From the cell containing the given text, extract its center point as [x, y] coordinate. 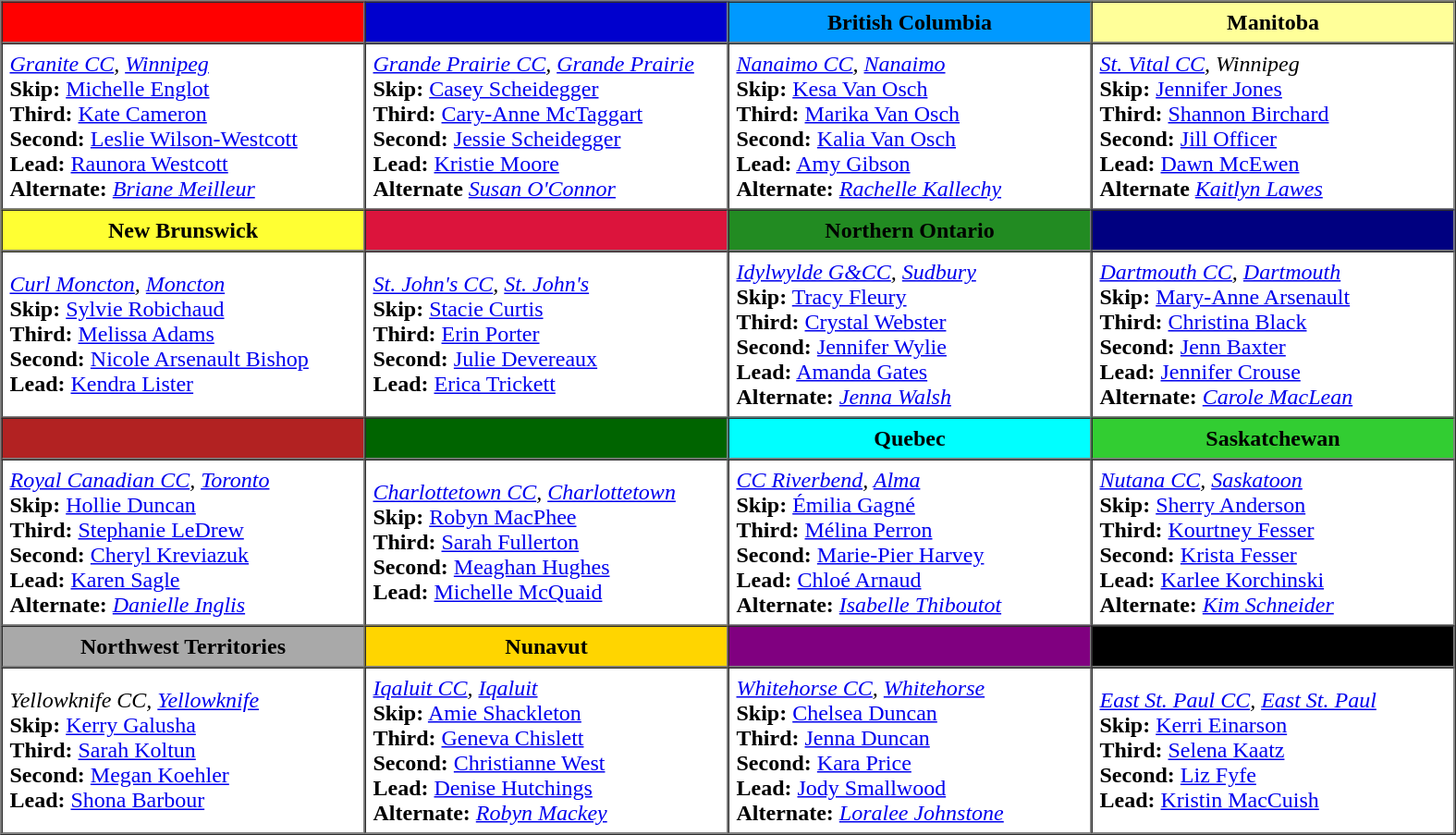
British Columbia [910, 22]
Nutana CC, SaskatoonSkip: Sherry Anderson Third: Kourtney Fesser Second: Krista Fesser Lead: Karlee Korchinski Alternate: Kim Schneider [1272, 542]
Iqaluit CC, IqaluitSkip: Amie Shackleton Third: Geneva Chislett Second: Christianne West Lead: Denise Hutchings Alternate: Robyn Mackey [545, 751]
Nanaimo CC, NanaimoSkip: Kesa Van Osch Third: Marika Van Osch Second: Kalia Van Osch Lead: Amy Gibson Alternate: Rachelle Kallechy [910, 126]
St. Vital CC, WinnipegSkip: Jennifer Jones Third: Shannon Birchard Second: Jill Officer Lead: Dawn McEwen Alternate Kaitlyn Lawes [1272, 126]
Royal Canadian CC, TorontoSkip: Hollie Duncan Third: Stephanie LeDrew Second: Cheryl Kreviazuk Lead: Karen Sagle Alternate: Danielle Inglis [183, 542]
Quebec [910, 438]
CC Riverbend, AlmaSkip: Émilia Gagné Third: Mélina Perron Second: Marie-Pier Harvey Lead: Chloé Arnaud Alternate: Isabelle Thiboutot [910, 542]
Nunavut [545, 645]
Charlottetown CC, CharlottetownSkip: Robyn MacPhee Third: Sarah Fullerton Second: Meaghan Hughes Lead: Michelle McQuaid [545, 542]
Whitehorse CC, WhitehorseSkip: Chelsea Duncan Third: Jenna Duncan Second: Kara Price Lead: Jody Smallwood Alternate: Loralee Johnstone [910, 751]
Manitoba [1272, 22]
New Brunswick [183, 229]
Yellowknife CC, YellowknifeSkip: Kerry Galusha Third: Sarah Koltun Second: Megan Koehler Lead: Shona Barbour [183, 751]
Northwest Territories [183, 645]
Idylwylde G&CC, SudburySkip: Tracy Fleury Third: Crystal Webster Second: Jennifer Wylie Lead: Amanda Gates Alternate: Jenna Walsh [910, 335]
Curl Moncton, MonctonSkip: Sylvie Robichaud Third: Melissa Adams Second: Nicole Arsenault Bishop Lead: Kendra Lister [183, 335]
St. John's CC, St. John'sSkip: Stacie Curtis Third: Erin Porter Second: Julie Devereaux Lead: Erica Trickett [545, 335]
Dartmouth CC, DartmouthSkip: Mary-Anne Arsenault Third: Christina Black Second: Jenn Baxter Lead: Jennifer Crouse Alternate: Carole MacLean [1272, 335]
East St. Paul CC, East St. PaulSkip: Kerri Einarson Third: Selena Kaatz Second: Liz Fyfe Lead: Kristin MacCuish [1272, 751]
Saskatchewan [1272, 438]
Northern Ontario [910, 229]
Granite CC, WinnipegSkip: Michelle Englot Third: Kate Cameron Second: Leslie Wilson-Westcott Lead: Raunora Westcott Alternate: Briane Meilleur [183, 126]
